Capture the cell that displays the provided text and extract its (x, y) central coordinate. 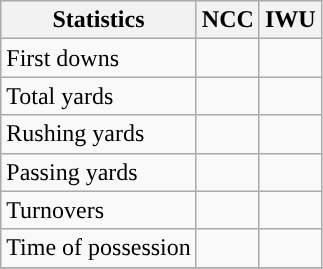
Time of possession (99, 248)
Passing yards (99, 172)
Turnovers (99, 210)
IWU (290, 20)
First downs (99, 58)
NCC (228, 20)
Statistics (99, 20)
Total yards (99, 96)
Rushing yards (99, 134)
